Scan for the cell matching the given text and deliver its (X, Y) coordinate at center. 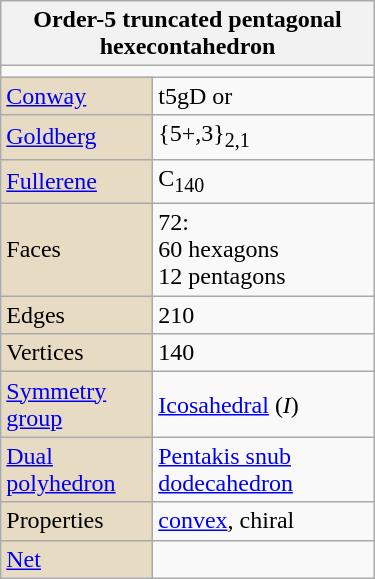
140 (264, 353)
Order-5 truncated pentagonal hexecontahedron (188, 34)
C140 (264, 181)
Fullerene (77, 181)
Net (77, 559)
Icosahedral (I) (264, 404)
Dual polyhedron (77, 470)
Symmetry group (77, 404)
Conway (77, 96)
72:60 hexagons12 pentagons (264, 250)
Edges (77, 315)
Pentakis snub dodecahedron (264, 470)
Faces (77, 250)
Vertices (77, 353)
convex, chiral (264, 521)
Goldberg (77, 137)
Properties (77, 521)
t5gD or (264, 96)
210 (264, 315)
{5+,3}2,1 (264, 137)
